Output the [X, Y] coordinate of the center of the cell containing the given text.  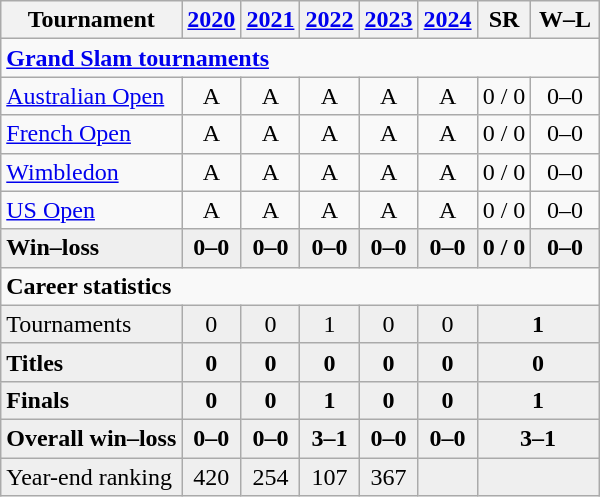
Overall win–loss [92, 438]
French Open [92, 134]
Wimbledon [92, 172]
2020 [212, 20]
US Open [92, 210]
2023 [388, 20]
Tournaments [92, 324]
Titles [92, 362]
Tournament [92, 20]
Year-end ranking [92, 477]
367 [388, 477]
Finals [92, 400]
Australian Open [92, 96]
Career statistics [300, 286]
2024 [448, 20]
254 [270, 477]
Win–loss [92, 248]
Grand Slam tournaments [300, 58]
107 [330, 477]
SR [504, 20]
420 [212, 477]
W–L [565, 20]
2022 [330, 20]
2021 [270, 20]
